Search for the cell housing the specified text and yield its [X, Y] center coordinate. 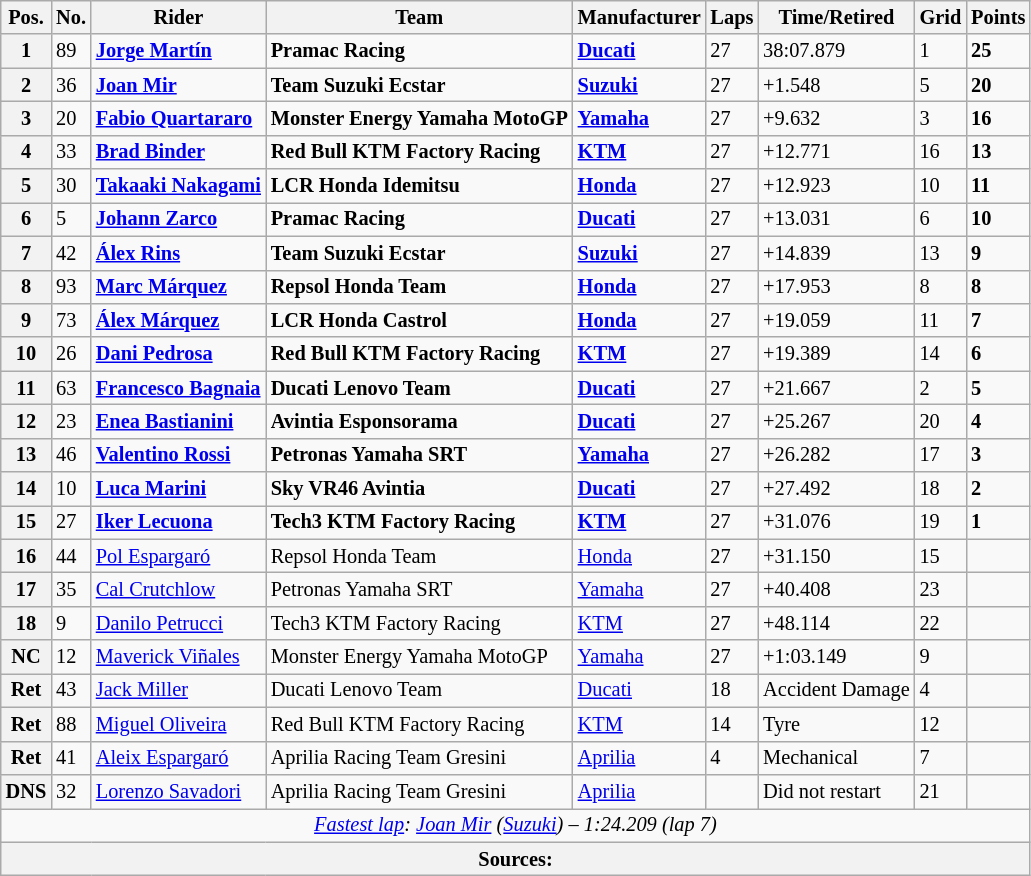
35 [71, 589]
Danilo Petrucci [178, 623]
93 [71, 287]
Brad Binder [178, 152]
Pos. [26, 17]
+19.059 [836, 320]
33 [71, 152]
Enea Bastianini [178, 421]
Marc Márquez [178, 287]
DNS [26, 791]
21 [941, 791]
Francesco Bagnaia [178, 388]
Dani Pedrosa [178, 354]
Aleix Espargaró [178, 758]
42 [71, 253]
Johann Zarco [178, 219]
Mechanical [836, 758]
Manufacturer [640, 17]
46 [71, 455]
Avintia Esponsorama [420, 421]
+21.667 [836, 388]
Rider [178, 17]
+19.389 [836, 354]
41 [71, 758]
NC [26, 657]
Team [420, 17]
32 [71, 791]
+14.839 [836, 253]
+12.771 [836, 152]
Takaaki Nakagami [178, 186]
Laps [732, 17]
Did not restart [836, 791]
Points [998, 17]
Joan Mir [178, 85]
Sources: [516, 859]
Maverick Viñales [178, 657]
+9.632 [836, 118]
44 [71, 556]
LCR Honda Idemitsu [420, 186]
Pol Espargaró [178, 556]
Jack Miller [178, 690]
Time/Retired [836, 17]
Álex Rins [178, 253]
43 [71, 690]
+40.408 [836, 589]
89 [71, 51]
Grid [941, 17]
Fastest lap: Joan Mir (Suzuki) – 1:24.209 (lap 7) [516, 825]
Álex Márquez [178, 320]
63 [71, 388]
Miguel Oliveira [178, 724]
+1.548 [836, 85]
+26.282 [836, 455]
Tyre [836, 724]
+27.492 [836, 489]
+17.953 [836, 287]
25 [998, 51]
30 [71, 186]
Sky VR46 Avintia [420, 489]
Valentino Rossi [178, 455]
Lorenzo Savadori [178, 791]
Fabio Quartararo [178, 118]
19 [941, 522]
36 [71, 85]
22 [941, 623]
+31.150 [836, 556]
Accident Damage [836, 690]
+25.267 [836, 421]
+31.076 [836, 522]
+13.031 [836, 219]
No. [71, 17]
88 [71, 724]
+48.114 [836, 623]
38:07.879 [836, 51]
73 [71, 320]
Jorge Martín [178, 51]
26 [71, 354]
Cal Crutchlow [178, 589]
Luca Marini [178, 489]
+1:03.149 [836, 657]
+12.923 [836, 186]
Iker Lecuona [178, 522]
LCR Honda Castrol [420, 320]
